Find where the given text appears and provide that cell's center as [x, y] coordinate. 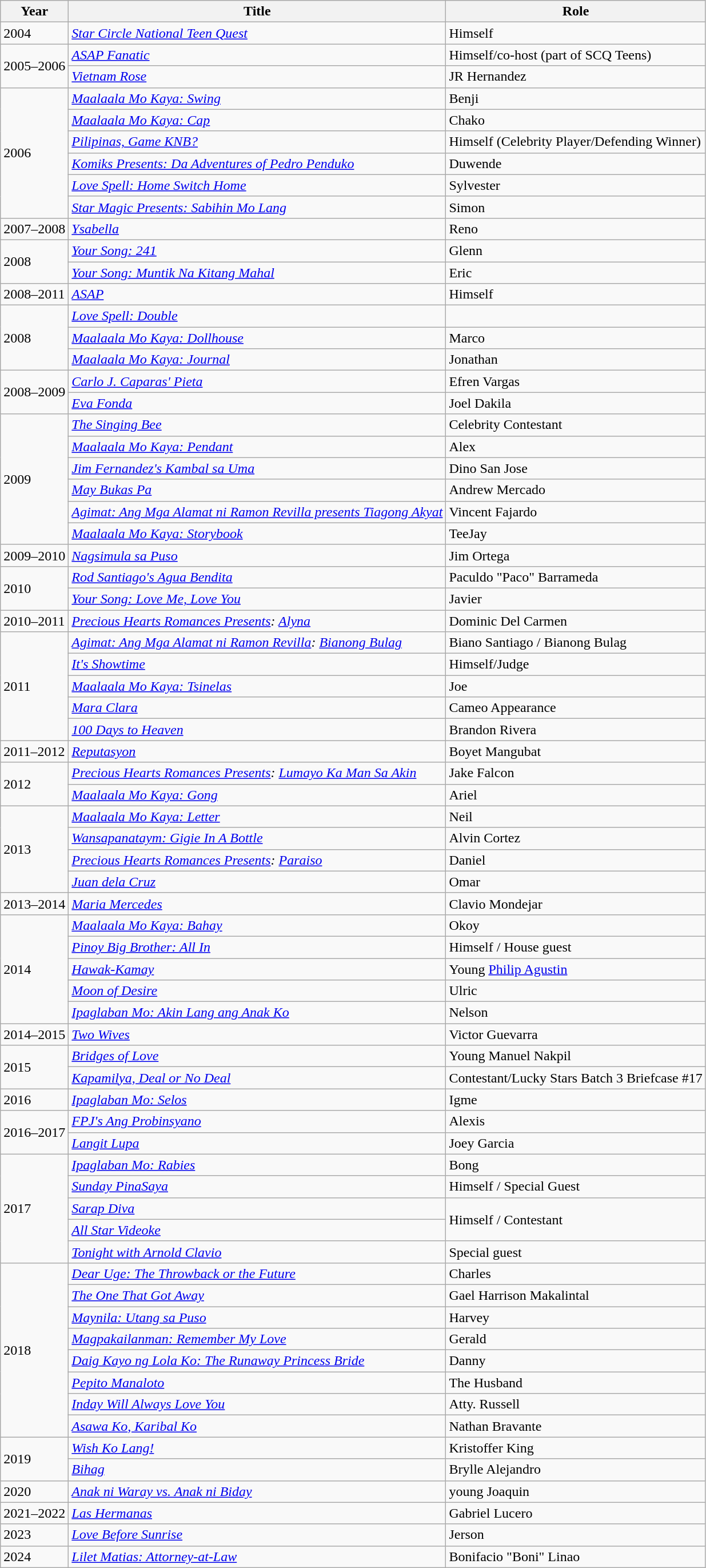
Nagsimula sa Puso [257, 555]
Jonathan [576, 360]
Ariel [576, 795]
2009 [34, 479]
Tonight with Arnold Clavio [257, 1252]
2012 [34, 784]
Maalaala Mo Kaya: Storybook [257, 534]
2019 [34, 1459]
Rod Santiago's Agua Bendita [257, 577]
Precious Hearts Romances Presents: Paraiso [257, 860]
Langit Lupa [257, 1143]
Asawa Ko, Karibal Ko [257, 1426]
Joe [576, 686]
Glenn [576, 250]
Dominic Del Carmen [576, 620]
2009–2010 [34, 555]
Mara Clara [257, 708]
2010–2011 [34, 620]
Ipaglaban Mo: Selos [257, 1100]
Love Spell: Home Switch Home [257, 185]
Himself / Special Guest [576, 1187]
Reputasyon [257, 751]
2023 [34, 1535]
Agimat: Ang Mga Alamat ni Ramon Revilla presents Tiagong Akyat [257, 512]
Bong [576, 1165]
Harvey [576, 1317]
Paculdo "Paco" Barrameda [576, 577]
Moon of Desire [257, 991]
Joey Garcia [576, 1143]
2021–2022 [34, 1513]
young Joaquin [576, 1491]
Las Hermanas [257, 1513]
2008–2009 [34, 392]
Igme [576, 1100]
Brylle Alejandro [576, 1470]
All Star Videoke [257, 1230]
2016 [34, 1100]
Anak ni Waray vs. Anak ni Biday [257, 1491]
Andrew Mercado [576, 490]
Inday Will Always Love You [257, 1404]
Vietnam Rose [257, 77]
Maalaala Mo Kaya: Pendant [257, 447]
Pinoy Big Brother: All In [257, 947]
Lilet Matias: Attorney-at-Law [257, 1557]
Alex [576, 447]
Bonifacio "Boni" Linao [576, 1557]
2011 [34, 686]
Love Spell: Double [257, 316]
The One That Got Away [257, 1295]
Bridges of Love [257, 1056]
Pepito Manaloto [257, 1383]
Vincent Fajardo [576, 512]
Kapamilya, Deal or No Deal [257, 1078]
Your Song: Muntik Na Kitang Mahal [257, 273]
Ipaglaban Mo: Rabies [257, 1165]
2014 [34, 969]
2011–2012 [34, 751]
Himself / House guest [576, 947]
Duwende [576, 164]
Precious Hearts Romances Presents: Lumayo Ka Man Sa Akin [257, 773]
Wish Ko Lang! [257, 1448]
Maalaala Mo Kaya: Swing [257, 98]
2008–2011 [34, 295]
Himself/Judge [576, 664]
Cameo Appearance [576, 708]
Sylvester [576, 185]
Love Before Sunrise [257, 1535]
Gabriel Lucero [576, 1513]
Jim Ortega [576, 555]
Contestant/Lucky Stars Batch 3 Briefcase #17 [576, 1078]
Carlo J. Caparas' Pieta [257, 381]
Efren Vargas [576, 381]
Star Magic Presents: Sabihin Mo Lang [257, 207]
Nathan Bravante [576, 1426]
Star Circle National Teen Quest [257, 33]
Young Manuel Nakpil [576, 1056]
Year [34, 11]
Maalaala Mo Kaya: Bahay [257, 925]
Eric [576, 273]
Himself (Celebrity Player/Defending Winner) [576, 142]
100 Days to Heaven [257, 730]
2020 [34, 1491]
The Husband [576, 1383]
Special guest [576, 1252]
Okoy [576, 925]
Sarap Diva [257, 1208]
Ysabella [257, 229]
Celebrity Contestant [576, 425]
Young Philip Agustin [576, 969]
2018 [34, 1350]
2016–2017 [34, 1132]
Boyet Mangubat [576, 751]
Maalaala Mo Kaya: Journal [257, 360]
The Singing Bee [257, 425]
2004 [34, 33]
ASAP Fanatic [257, 55]
Kristoffer King [576, 1448]
Chako [576, 120]
Himself / Contestant [576, 1219]
Maynila: Utang sa Puso [257, 1317]
Maalaala Mo Kaya: Cap [257, 120]
Precious Hearts Romances Presents: Alyna [257, 620]
Title [257, 11]
Biano Santiago / Bianong Bulag [576, 643]
2007–2008 [34, 229]
Alvin Cortez [576, 838]
Maalaala Mo Kaya: Dollhouse [257, 338]
Himself/co-host (part of SCQ Teens) [576, 55]
2010 [34, 588]
2014–2015 [34, 1034]
Brandon Rivera [576, 730]
Alexis [576, 1121]
2006 [34, 153]
2005–2006 [34, 66]
Komiks Presents: Da Adventures of Pedro Penduko [257, 164]
Javier [576, 599]
Danny [576, 1361]
Jake Falcon [576, 773]
Omar [576, 882]
May Bukas Pa [257, 490]
JR Hernandez [576, 77]
Neil [576, 817]
Maalaala Mo Kaya: Tsinelas [257, 686]
Simon [576, 207]
Victor Guevarra [576, 1034]
2015 [34, 1067]
Daniel [576, 860]
Charles [576, 1273]
Daig Kayo ng Lola Ko: The Runaway Princess Bride [257, 1361]
Two Wives [257, 1034]
Marco [576, 338]
Hawak-Kamay [257, 969]
Sunday PinaSaya [257, 1187]
Maria Mercedes [257, 904]
Clavio Mondejar [576, 904]
Ipaglaban Mo: Akin Lang ang Anak Ko [257, 1013]
Eva Fonda [257, 403]
Role [576, 11]
Agimat: Ang Mga Alamat ni Ramon Revilla: Bianong Bulag [257, 643]
Magpakailanman: Remember My Love [257, 1339]
Ulric [576, 991]
Joel Dakila [576, 403]
Atty. Russell [576, 1404]
Nelson [576, 1013]
Your Song: Love Me, Love You [257, 599]
ASAP [257, 295]
Bihag [257, 1470]
Jim Fernandez's Kambal sa Uma [257, 468]
Gael Harrison Makalintal [576, 1295]
FPJ's Ang Probinsyano [257, 1121]
Dino San Jose [576, 468]
Pilipinas, Game KNB? [257, 142]
Maalaala Mo Kaya: Gong [257, 795]
Your Song: 241 [257, 250]
It's Showtime [257, 664]
2024 [34, 1557]
Dear Uge: The Throwback or the Future [257, 1273]
Maalaala Mo Kaya: Letter [257, 817]
2013–2014 [34, 904]
Jerson [576, 1535]
2013 [34, 849]
Benji [576, 98]
Reno [576, 229]
Wansapanataym: Gigie In A Bottle [257, 838]
TeeJay [576, 534]
Juan dela Cruz [257, 882]
2017 [34, 1208]
Gerald [576, 1339]
